Find where the given text appears and provide that cell's center as [X, Y] coordinate. 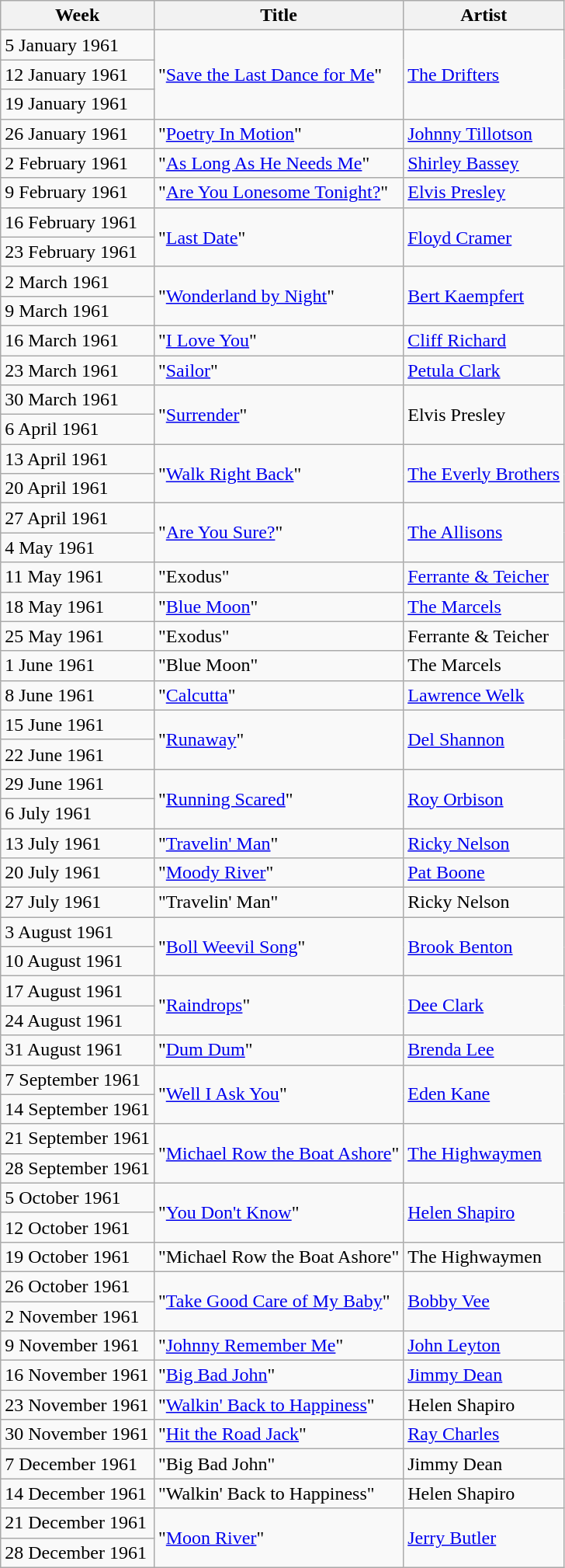
16 February 1961 [78, 222]
6 April 1961 [78, 429]
19 January 1961 [78, 104]
12 October 1961 [78, 1227]
Roy Orbison [484, 798]
"Walk Right Back" [278, 474]
10 August 1961 [78, 961]
"Running Scared" [278, 798]
"Calcutta" [278, 695]
Brook Benton [484, 947]
20 April 1961 [78, 488]
14 September 1961 [78, 1109]
"Boll Weevil Song" [278, 947]
"Are You Sure?" [278, 533]
"Hit the Road Jack" [278, 1434]
"Take Good Care of My Baby" [278, 1301]
27 July 1961 [78, 902]
"Runaway" [278, 739]
Ray Charles [484, 1434]
11 May 1961 [78, 577]
Dee Clark [484, 1006]
24 August 1961 [78, 1020]
Cliff Richard [484, 340]
Brenda Lee [484, 1050]
"Save the Last Dance for Me" [278, 75]
"Dum Dum" [278, 1050]
"Moon River" [278, 1538]
28 December 1961 [78, 1552]
"Wonderland by Night" [278, 296]
28 September 1961 [78, 1168]
The Allisons [484, 533]
6 July 1961 [78, 813]
30 March 1961 [78, 400]
13 July 1961 [78, 843]
"Well I Ask You" [278, 1094]
20 July 1961 [78, 873]
8 June 1961 [78, 695]
7 September 1961 [78, 1080]
9 February 1961 [78, 193]
17 August 1961 [78, 991]
22 June 1961 [78, 754]
16 November 1961 [78, 1375]
Bert Kaempfert [484, 296]
"Poetry In Motion" [278, 134]
Artist [484, 16]
19 October 1961 [78, 1257]
18 May 1961 [78, 607]
16 March 1961 [78, 340]
2 February 1961 [78, 163]
9 March 1961 [78, 311]
"Johnny Remember Me" [278, 1346]
1 June 1961 [78, 666]
"Moody River" [278, 873]
23 March 1961 [78, 370]
Bobby Vee [484, 1301]
Johnny Tillotson [484, 134]
2 November 1961 [78, 1316]
"Are You Lonesome Tonight?" [278, 193]
Eden Kane [484, 1094]
30 November 1961 [78, 1434]
"You Don't Know" [278, 1212]
9 November 1961 [78, 1346]
27 April 1961 [78, 518]
Petula Clark [484, 370]
7 December 1961 [78, 1464]
21 December 1961 [78, 1523]
23 February 1961 [78, 252]
25 May 1961 [78, 636]
Floyd Cramer [484, 237]
The Drifters [484, 75]
4 May 1961 [78, 548]
29 June 1961 [78, 784]
2 March 1961 [78, 281]
Jerry Butler [484, 1538]
"Sailor" [278, 370]
21 September 1961 [78, 1139]
John Leyton [484, 1346]
15 June 1961 [78, 725]
Del Shannon [484, 739]
12 January 1961 [78, 75]
"Surrender" [278, 415]
23 November 1961 [78, 1405]
"As Long As He Needs Me" [278, 163]
The Everly Brothers [484, 474]
3 August 1961 [78, 932]
"Last Date" [278, 237]
"Raindrops" [278, 1006]
Lawrence Welk [484, 695]
Pat Boone [484, 873]
31 August 1961 [78, 1050]
14 December 1961 [78, 1493]
5 October 1961 [78, 1198]
26 October 1961 [78, 1286]
"I Love You" [278, 340]
5 January 1961 [78, 45]
Shirley Bassey [484, 163]
13 April 1961 [78, 459]
Week [78, 16]
26 January 1961 [78, 134]
Title [278, 16]
